Return (x, y) of the center of cell containing provided text 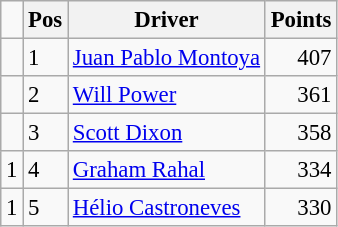
358 (300, 133)
4 (46, 170)
Juan Pablo Montoya (167, 58)
361 (300, 95)
330 (300, 208)
Graham Rahal (167, 170)
3 (46, 133)
334 (300, 170)
Hélio Castroneves (167, 208)
407 (300, 58)
Will Power (167, 95)
Points (300, 20)
Driver (167, 20)
5 (46, 208)
Pos (46, 20)
2 (46, 95)
Scott Dixon (167, 133)
